Provide the [X, Y] coordinate of the cell's center where the given text is located.  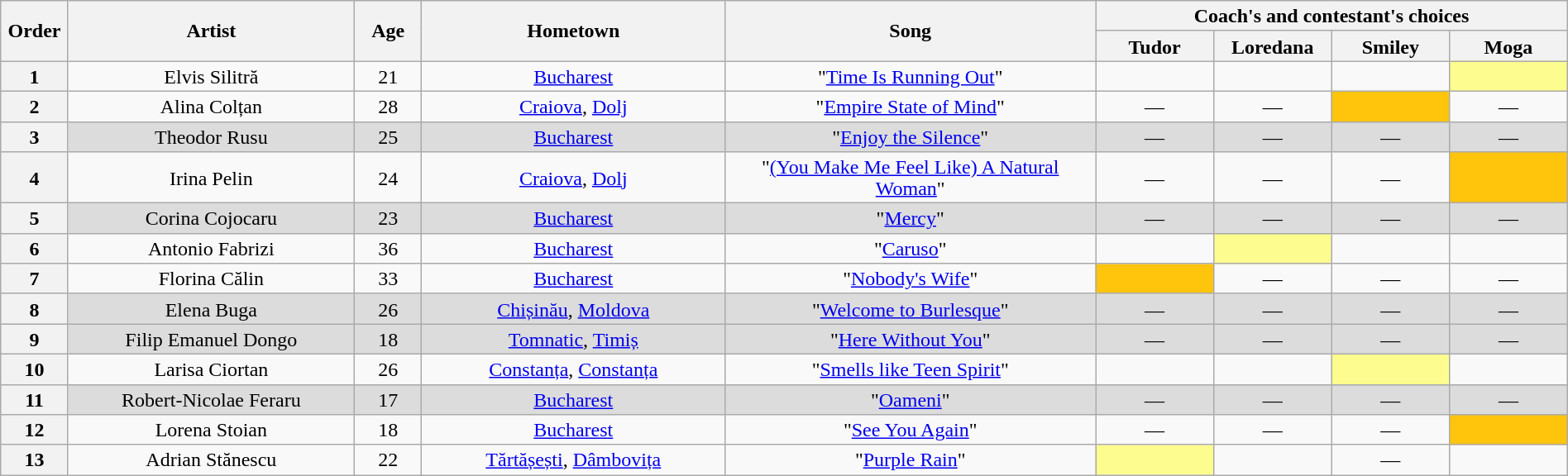
Irina Pelin [211, 178]
25 [389, 137]
3 [35, 137]
Lorena Stoian [211, 430]
"Nobody's Wife" [911, 279]
Larisa Ciortan [211, 369]
"Enjoy the Silence" [911, 137]
Age [389, 31]
Artist [211, 31]
Loredana [1272, 46]
23 [389, 218]
"Welcome to Burlesque" [911, 309]
"Time Is Running Out" [911, 76]
Tomnatic, Timiș [574, 339]
"(You Make Me Feel Like) A Natural Woman" [911, 178]
Filip Emanuel Dongo [211, 339]
1 [35, 76]
Corina Cojocaru [211, 218]
21 [389, 76]
17 [389, 400]
Florina Călin [211, 279]
10 [35, 369]
Elvis Silitră [211, 76]
6 [35, 248]
12 [35, 430]
Moga [1508, 46]
"Smells like Teen Spirit" [911, 369]
Smiley [1391, 46]
Constanța, Constanța [574, 369]
Adrian Stănescu [211, 459]
Hometown [574, 31]
11 [35, 400]
7 [35, 279]
2 [35, 106]
"Empire State of Mind" [911, 106]
Coach's and contestant's choices [1331, 17]
Order [35, 31]
Tudor [1154, 46]
Robert-Nicolae Feraru [211, 400]
"See You Again" [911, 430]
"Here Without You" [911, 339]
Alina Colțan [211, 106]
4 [35, 178]
36 [389, 248]
Elena Buga [211, 309]
Tărtășești, Dâmbovița [574, 459]
Song [911, 31]
24 [389, 178]
9 [35, 339]
Chișinău, Moldova [574, 309]
"Mercy" [911, 218]
Antonio Fabrizi [211, 248]
"Caruso" [911, 248]
28 [389, 106]
8 [35, 309]
22 [389, 459]
"Oameni" [911, 400]
33 [389, 279]
13 [35, 459]
Theodor Rusu [211, 137]
5 [35, 218]
"Purple Rain" [911, 459]
